Identify which cell holds the provided text, then report its [x, y] central coordinate. 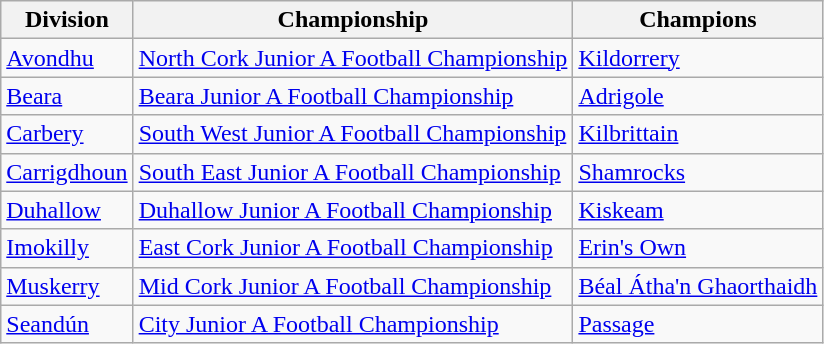
Béal Átha'n Ghaorthaidh [698, 286]
South West Junior A Football Championship [353, 134]
Adrigole [698, 96]
Imokilly [67, 248]
South East Junior A Football Championship [353, 172]
Carbery [67, 134]
Seandún [67, 324]
Avondhu [67, 58]
North Cork Junior A Football Championship [353, 58]
East Cork Junior A Football Championship [353, 248]
Carrigdhoun [67, 172]
Championship [353, 20]
City Junior A Football Championship [353, 324]
Duhallow Junior A Football Championship [353, 210]
Beara Junior A Football Championship [353, 96]
Shamrocks [698, 172]
Muskerry [67, 286]
Kiskeam [698, 210]
Duhallow [67, 210]
Kildorrery [698, 58]
Mid Cork Junior A Football Championship [353, 286]
Beara [67, 96]
Champions [698, 20]
Division [67, 20]
Passage [698, 324]
Erin's Own [698, 248]
Kilbrittain [698, 134]
